Detect which cell encompasses the target text, then output its [x, y] center coordinate. 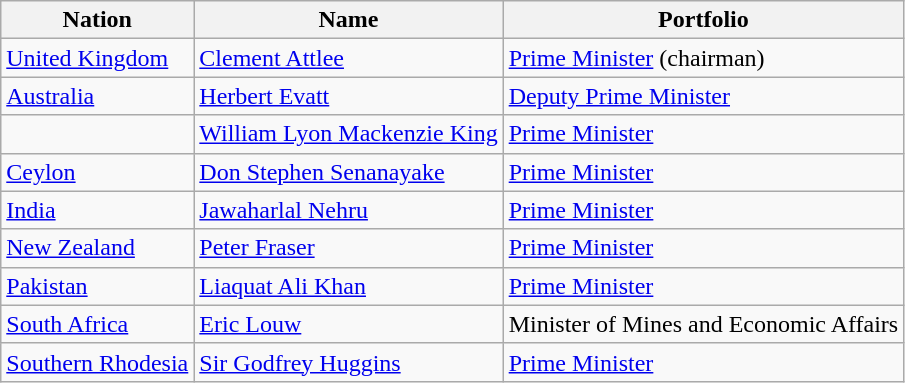
Ceylon [98, 172]
India [98, 210]
Liaquat Ali Khan [348, 286]
Eric Louw [348, 324]
Southern Rhodesia [98, 362]
Australia [98, 96]
Don Stephen Senanayake [348, 172]
Prime Minister (chairman) [704, 58]
Clement Attlee [348, 58]
Pakistan [98, 286]
Herbert Evatt [348, 96]
Deputy Prime Minister [704, 96]
Jawaharlal Nehru [348, 210]
Nation [98, 20]
South Africa [98, 324]
Name [348, 20]
Portfolio [704, 20]
Peter Fraser [348, 248]
William Lyon Mackenzie King [348, 134]
Sir Godfrey Huggins [348, 362]
Minister of Mines and Economic Affairs [704, 324]
New Zealand [98, 248]
United Kingdom [98, 58]
